Extract the (x, y) coordinate from the center of the cell holding the provided text.  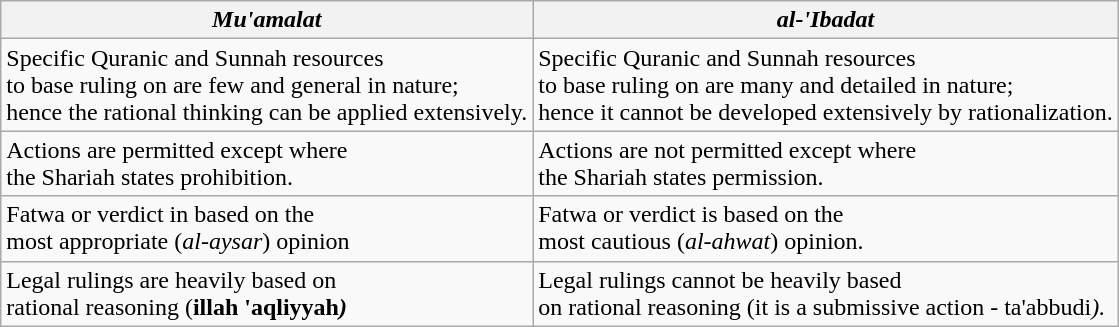
Legal rulings cannot be heavily based on rational reasoning (it is a submissive action - ta'abbudi). (826, 294)
al-'Ibadat (826, 20)
Specific Quranic and Sunnah resources to base ruling on are many and detailed in nature; hence it cannot be developed extensively by rationalization. (826, 85)
Legal rulings are heavily based on rational reasoning (illah 'aqliyyah) (267, 294)
Actions are permitted except where the Shariah states prohibition. (267, 164)
Fatwa or verdict is based on the most cautious (al-ahwat) opinion. (826, 228)
Fatwa or verdict in based on the most appropriate (al-aysar) opinion (267, 228)
Actions are not permitted except where the Shariah states permission. (826, 164)
Specific Quranic and Sunnah resources to base ruling on are few and general in nature; hence the rational thinking can be applied extensively. (267, 85)
Mu'amalat (267, 20)
